Capture the cell that displays the provided text and extract its [x, y] central coordinate. 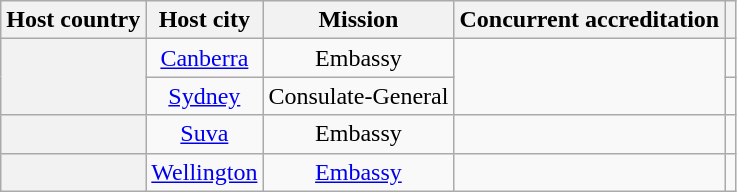
Host country [74, 20]
Mission [358, 20]
Concurrent accreditation [590, 20]
Wellington [204, 172]
Consulate-General [358, 96]
Suva [204, 134]
Sydney [204, 96]
Canberra [204, 58]
Host city [204, 20]
